Provide the (x, y) coordinate of the cell's center where the given text is located.  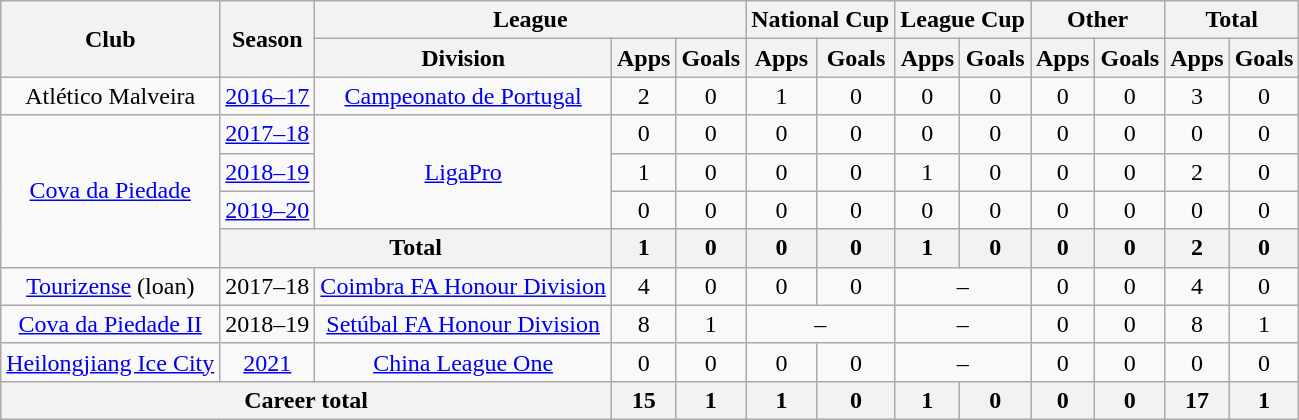
Tourizense (loan) (110, 286)
2016–17 (268, 96)
Club (110, 39)
3 (1197, 96)
2019–20 (268, 210)
League (530, 20)
Other (1097, 20)
Coimbra FA Honour Division (464, 286)
Career total (306, 400)
Division (464, 58)
LigaPro (464, 172)
2021 (268, 362)
Cova da Piedade II (110, 324)
17 (1197, 400)
China League One (464, 362)
Season (268, 39)
Heilongjiang Ice City (110, 362)
National Cup (820, 20)
Cova da Piedade (110, 191)
Setúbal FA Honour Division (464, 324)
15 (643, 400)
League Cup (963, 20)
Atlético Malveira (110, 96)
Campeonato de Portugal (464, 96)
